Determine the (X, Y) coordinate at the center of the cell enclosing the given text.  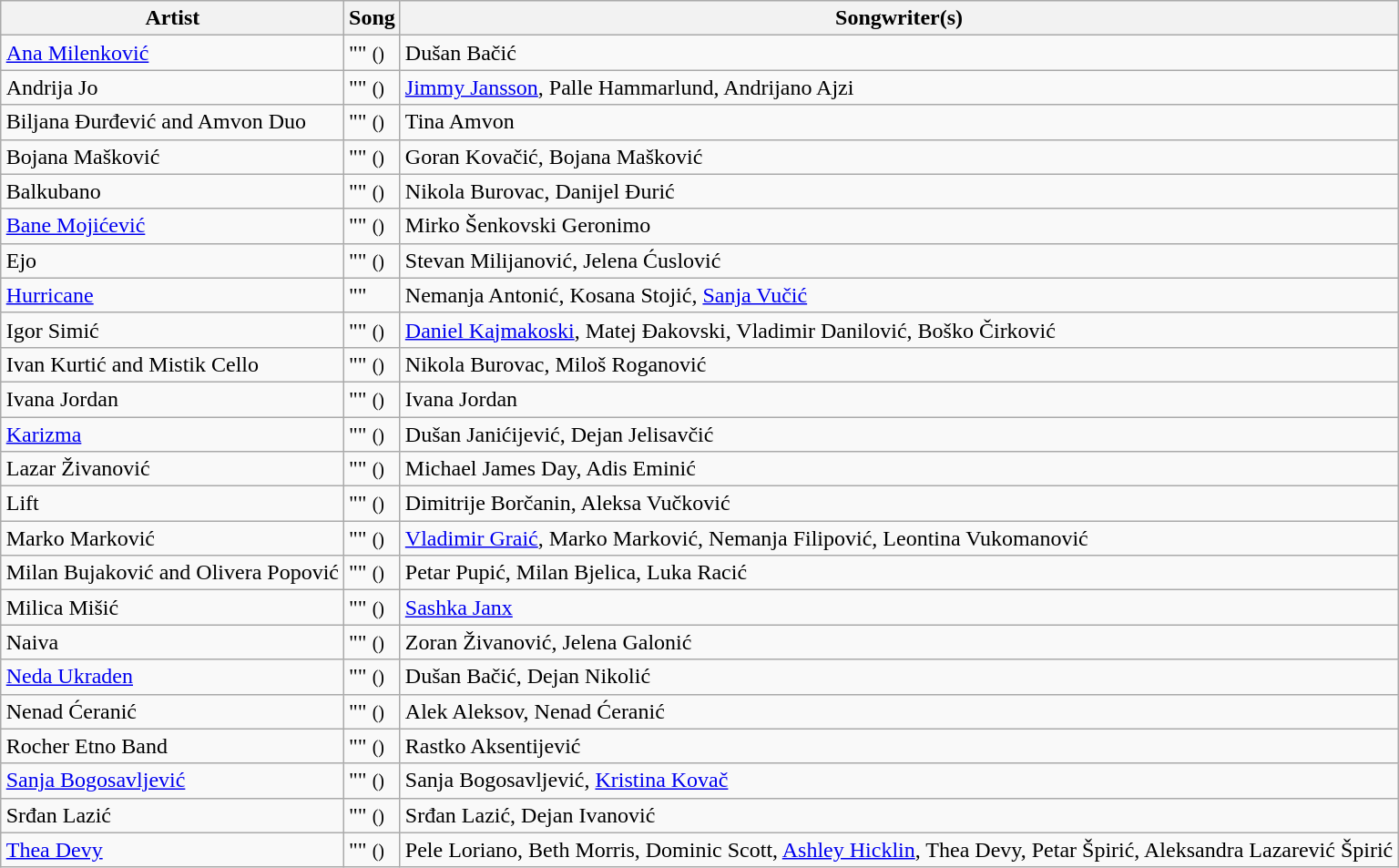
Thea Devy (172, 850)
Nenad Ćeranić (172, 711)
Pele Loriano, Beth Morris, Dominic Scott, Ashley Hicklin, Thea Devy, Petar Špirić, Aleksandra Lazarević Špirić (898, 850)
Nikola Burovac, Miloš Roganović (898, 364)
Stevan Milijanović, Jelena Ćuslović (898, 260)
Goran Kovačić, Bojana Mašković (898, 157)
Ana Milenković (172, 53)
Dušan Janićijević, Dejan Jelisavčić (898, 434)
Song (373, 18)
Bane Mojićević (172, 226)
Dimitrije Borčanin, Aleksa Vučković (898, 504)
Songwriter(s) (898, 18)
Ivan Kurtić and Mistik Cello (172, 364)
Daniel Kajmakoski, Matej Đakovski, Vladimir Danilović, Boško Čirković (898, 330)
Vladimir Graić, Marko Marković, Nemanja Filipović, Leontina Vukomanović (898, 538)
Igor Simić (172, 330)
Dušan Bačić, Dejan Nikolić (898, 677)
Milan Bujaković and Olivera Popović (172, 573)
Petar Pupić, Milan Bjelica, Luka Racić (898, 573)
Nikola Burovac, Danijel Đurić (898, 191)
Artist (172, 18)
Srđan Lazić (172, 815)
Karizma (172, 434)
Jimmy Jansson, Palle Hammarlund, Andrijano Ajzi (898, 87)
Sashka Janx (898, 608)
Sanja Bogosavljević (172, 781)
Lift (172, 504)
Michael James Day, Adis Eminić (898, 469)
Zoran Živanović, Jelena Galonić (898, 642)
Marko Marković (172, 538)
Nemanja Antonić, Kosana Stojić, Sanja Vučić (898, 295)
Srđan Lazić, Dejan Ivanović (898, 815)
Hurricane (172, 295)
Tina Amvon (898, 122)
Neda Ukraden (172, 677)
Naiva (172, 642)
"" (373, 295)
Dušan Bačić (898, 53)
Rastko Aksentijević (898, 746)
Alek Aleksov, Nenad Ćeranić (898, 711)
Ejo (172, 260)
Andrija Jo (172, 87)
Rocher Etno Band (172, 746)
Biljana Đurđević and Amvon Duo (172, 122)
Balkubano (172, 191)
Sanja Bogosavljević, Kristina Kovač (898, 781)
Milica Mišić (172, 608)
Lazar Živanović (172, 469)
Mirko Šenkovski Geronimo (898, 226)
Bojana Mašković (172, 157)
